Pinpoint the cell where the given text exists, returning its [x, y] midpoint coordinate. 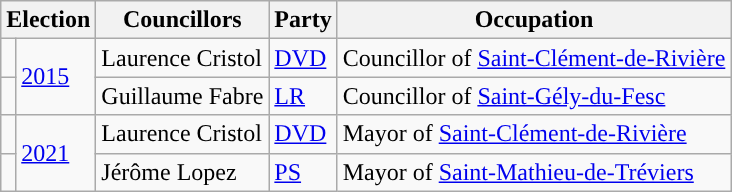
Councillors [182, 20]
Party [303, 20]
Election [48, 20]
Mayor of Saint-Clément-de-Rivière [534, 134]
LR [303, 96]
Occupation [534, 20]
Guillaume Fabre [182, 96]
Mayor of Saint-Mathieu-de-Tréviers [534, 172]
2015 [56, 77]
Councillor of Saint-Gély-du-Fesc [534, 96]
PS [303, 172]
Jérôme Lopez [182, 172]
Councillor of Saint-Clément-de-Rivière [534, 58]
2021 [56, 153]
